Identify which cell holds the provided text, then report its (X, Y) central coordinate. 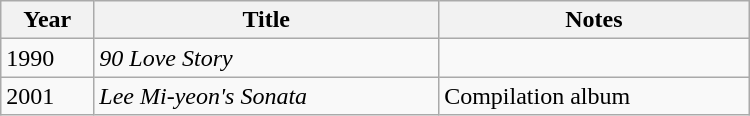
Compilation album (594, 96)
1990 (48, 58)
2001 (48, 96)
Lee Mi-yeon's Sonata (266, 96)
Title (266, 20)
Notes (594, 20)
90 Love Story (266, 58)
Year (48, 20)
